Return [X, Y] of the center of cell containing provided text 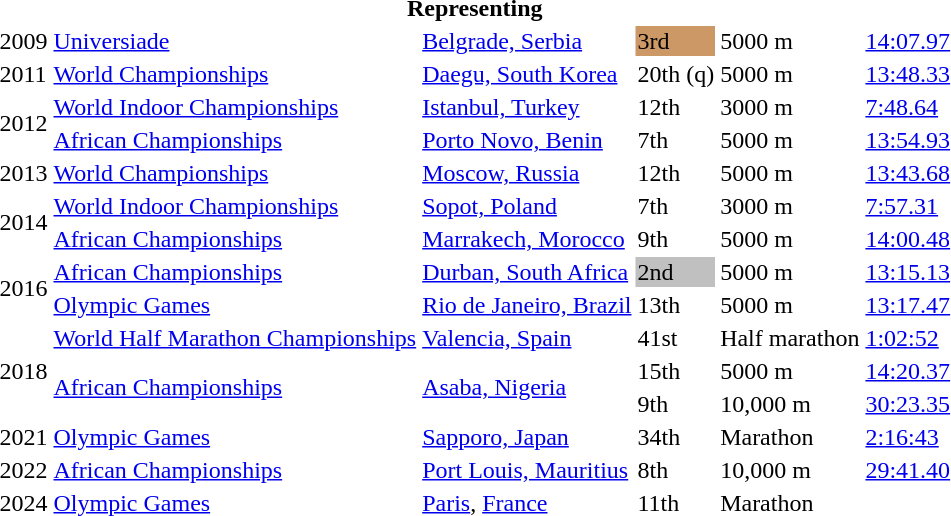
World Half Marathon Championships [235, 338]
41st [676, 338]
2nd [676, 272]
Rio de Janeiro, Brazil [527, 305]
8th [676, 470]
Daegu, South Korea [527, 74]
34th [676, 437]
Marathon [790, 437]
Sapporo, Japan [527, 437]
3rd [676, 41]
Istanbul, Turkey [527, 107]
15th [676, 371]
Porto Novo, Benin [527, 140]
Sopot, Poland [527, 206]
Marrakech, Morocco [527, 239]
Half marathon [790, 338]
Durban, South Africa [527, 272]
Asaba, Nigeria [527, 388]
Moscow, Russia [527, 173]
Port Louis, Mauritius [527, 470]
Universiade [235, 41]
Belgrade, Serbia [527, 41]
Valencia, Spain [527, 338]
13th [676, 305]
20th (q) [676, 74]
